Detect which cell encompasses the target text, then output its (x, y) center coordinate. 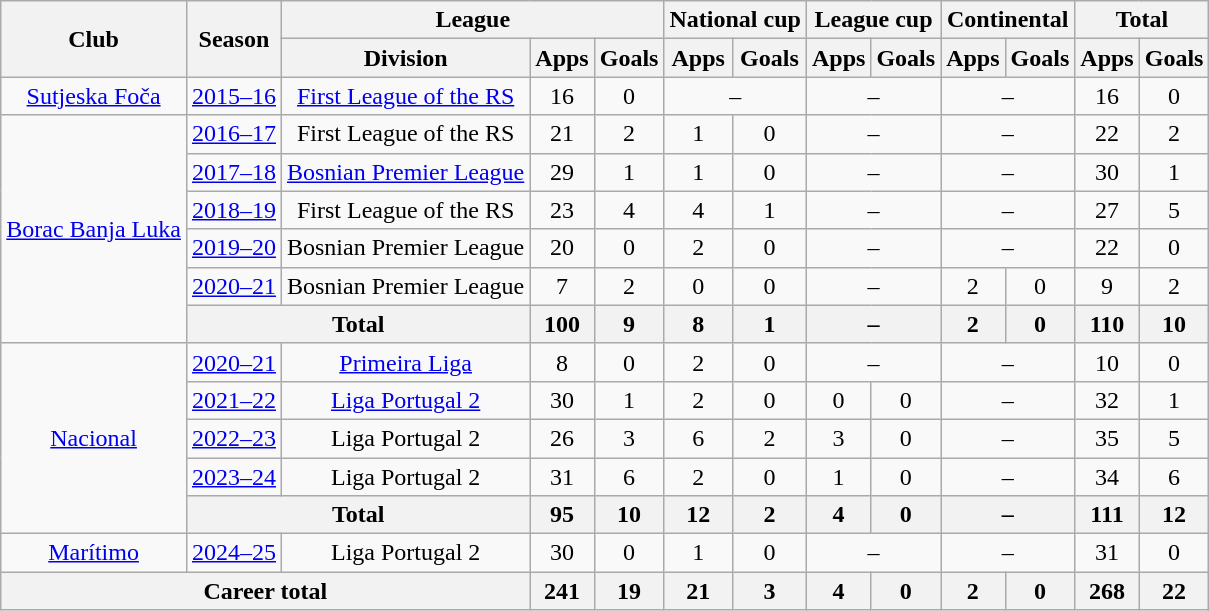
Borac Banja Luka (94, 229)
Continental (1008, 20)
32 (1107, 400)
Primeira Liga (405, 362)
2024–25 (234, 553)
League (472, 20)
19 (629, 591)
2017–18 (234, 172)
Nacional (94, 438)
2016–17 (234, 134)
2019–20 (234, 248)
Career total (266, 591)
Division (405, 58)
35 (1107, 438)
241 (562, 591)
110 (1107, 324)
National cup (735, 20)
268 (1107, 591)
League cup (873, 20)
Club (94, 39)
34 (1107, 477)
2021–22 (234, 400)
111 (1107, 515)
27 (1107, 210)
23 (562, 210)
7 (562, 286)
29 (562, 172)
2022–23 (234, 438)
Marítimo (94, 553)
26 (562, 438)
2015–16 (234, 96)
Sutjeska Foča (94, 96)
2018–19 (234, 210)
2023–24 (234, 477)
95 (562, 515)
100 (562, 324)
20 (562, 248)
Season (234, 39)
